Determine the (x, y) coordinate at the center of the cell enclosing the given text.  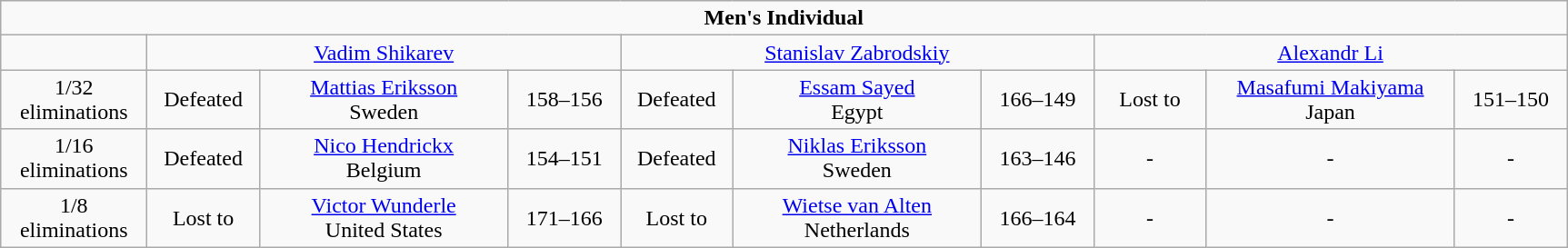
Wietse van Alten Netherlands (857, 218)
158–156 (564, 100)
Victor Wunderle United States (384, 218)
1/16 eliminations (75, 158)
Alexandr Li (1331, 53)
Nico Hendrickx Belgium (384, 158)
163–146 (1038, 158)
171–166 (564, 218)
Niklas Eriksson Sweden (857, 158)
Men's Individual (784, 18)
Stanislav Zabrodskiy (856, 53)
154–151 (564, 158)
166–164 (1038, 218)
166–149 (1038, 100)
Essam Sayed Egypt (857, 100)
Masafumi Makiyama Japan (1331, 100)
151–150 (1511, 100)
1/8 eliminations (75, 218)
Vadim Shikarev (384, 53)
1/32 eliminations (75, 100)
Mattias Eriksson Sweden (384, 100)
